For the text-containing cell, return its midpoint in (x, y) coordinate format. 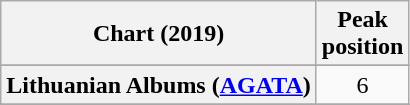
Chart (2019) (159, 34)
6 (362, 85)
Peakposition (362, 34)
Lithuanian Albums (AGATA) (159, 85)
